Capture the cell that displays the provided text and extract its [x, y] central coordinate. 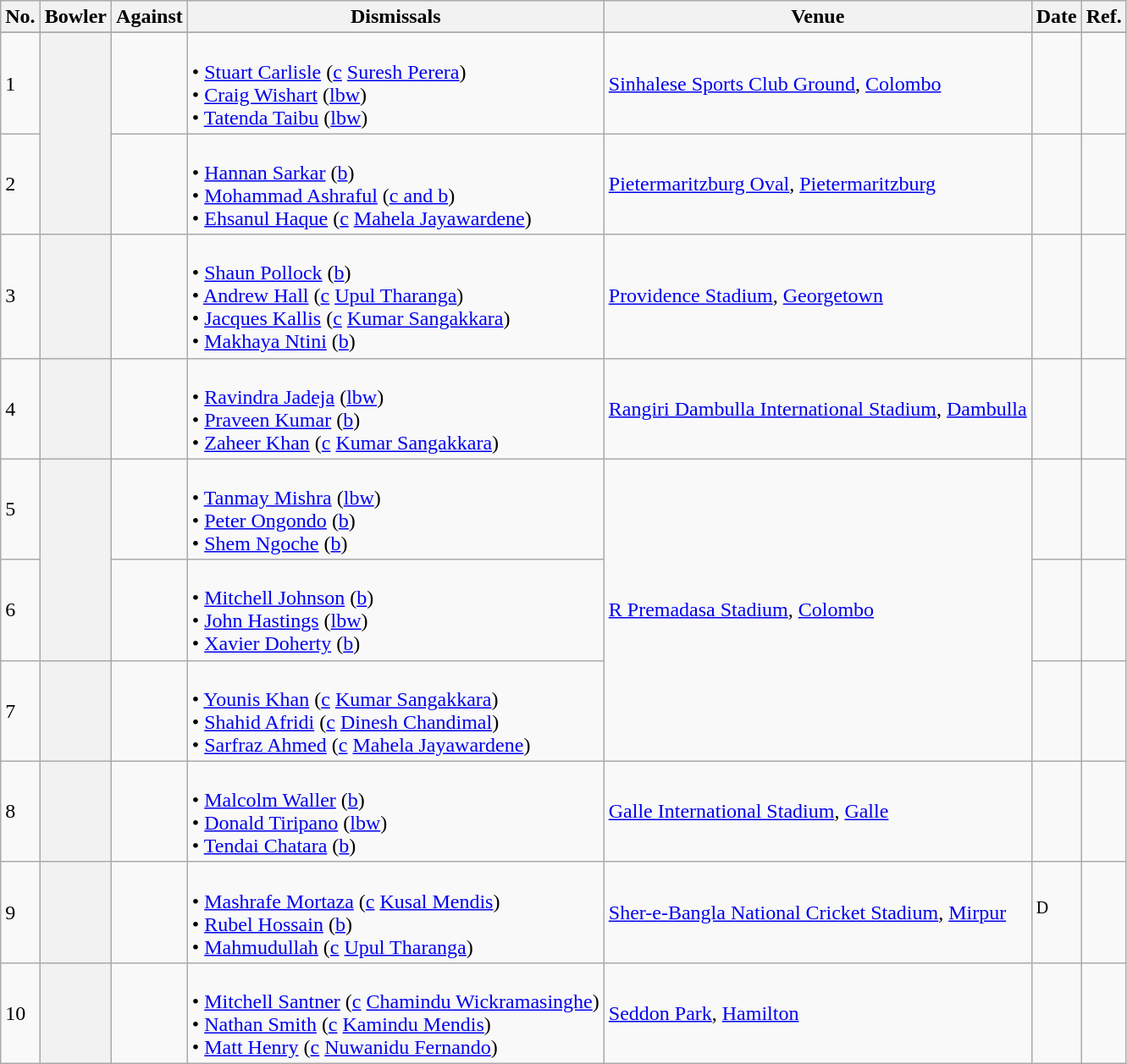
Sher-e-Bangla National Cricket Stadium, Mirpur [818, 912]
• Shaun Pollock (b) • Andrew Hall (c Upul Tharanga) • Jacques Kallis (c Kumar Sangakkara) • Makhaya Ntini (b) [395, 296]
• Mashrafe Mortaza (c Kusal Mendis) • Rubel Hossain (b) • Mahmudullah (c Upul Tharanga) [395, 912]
Seddon Park, Hamilton [818, 1012]
• Ravindra Jadeja (lbw) • Praveen Kumar (b) • Zaheer Khan (c Kumar Sangakkara) [395, 408]
Rangiri Dambulla International Stadium, Dambulla [818, 408]
6 [20, 609]
• Mitchell Johnson (b) • John Hastings (lbw) • Xavier Doherty (b) [395, 609]
Galle International Stadium, Galle [818, 811]
Date [1057, 17]
Bowler [75, 17]
Ref. [1104, 17]
• Malcolm Waller (b) • Donald Tiripano (lbw) • Tendai Chatara (b) [395, 811]
7 [20, 711]
2 [20, 185]
D [1057, 912]
Against [150, 17]
8 [20, 811]
10 [20, 1012]
• Mitchell Santner (c Chamindu Wickramasinghe) • Nathan Smith (c Kamindu Mendis) • Matt Henry (c Nuwanidu Fernando) [395, 1012]
Venue [818, 17]
• Tanmay Mishra (lbw) • Peter Ongondo (b) • Shem Ngoche (b) [395, 510]
9 [20, 912]
1 [20, 83]
Providence Stadium, Georgetown [818, 296]
3 [20, 296]
4 [20, 408]
Dismissals [395, 17]
No. [20, 17]
Pietermaritzburg Oval, Pietermaritzburg [818, 185]
5 [20, 510]
• Stuart Carlisle (c Suresh Perera) • Craig Wishart (lbw) • Tatenda Taibu (lbw) [395, 83]
R Premadasa Stadium, Colombo [818, 609]
• Hannan Sarkar (b) • Mohammad Ashraful (c and b) • Ehsanul Haque (c Mahela Jayawardene) [395, 185]
• Younis Khan (c Kumar Sangakkara) • Shahid Afridi (c Dinesh Chandimal) • Sarfraz Ahmed (c Mahela Jayawardene) [395, 711]
Sinhalese Sports Club Ground, Colombo [818, 83]
